For the text-containing cell, return its midpoint in [X, Y] coordinate format. 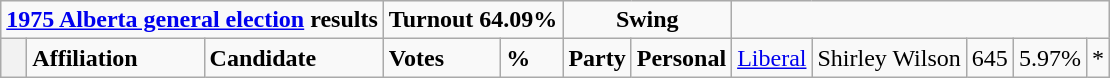
Party [597, 58]
Votes [442, 58]
Affiliation [116, 58]
* [1098, 58]
Liberal [772, 58]
5.97% [1050, 58]
1975 Alberta general election results [192, 20]
645 [990, 58]
Personal [681, 58]
Turnout 64.09% [473, 20]
% [532, 58]
Candidate [294, 58]
Swing [648, 20]
Shirley Wilson [889, 58]
